Scan for the cell matching the given text and deliver its (X, Y) coordinate at center. 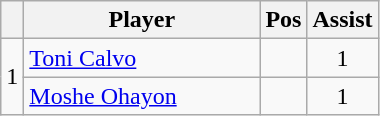
Player (142, 20)
Pos (284, 20)
Moshe Ohayon (142, 96)
Assist (342, 20)
Toni Calvo (142, 58)
